Output the [x, y] coordinate of the center of the cell containing the given text.  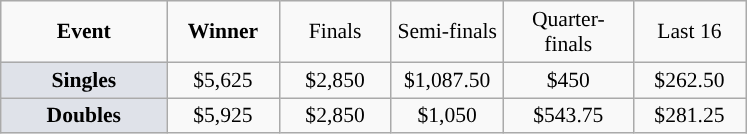
$262.50 [689, 80]
Last 16 [689, 32]
Semi-finals [447, 32]
$1,087.50 [447, 80]
Quarter-finals [568, 32]
$543.75 [568, 116]
$450 [568, 80]
$5,925 [223, 116]
$5,625 [223, 80]
Doubles [84, 116]
$281.25 [689, 116]
Singles [84, 80]
Finals [335, 32]
Winner [223, 32]
Event [84, 32]
$1,050 [447, 116]
